Pinpoint the cell where the given text exists, returning its (X, Y) midpoint coordinate. 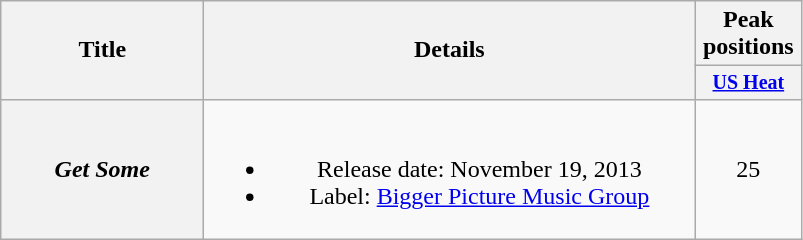
25 (748, 169)
Release date: November 19, 2013Label: Bigger Picture Music Group (450, 169)
US Heat (748, 82)
Details (450, 50)
Get Some (102, 169)
Peak positions (748, 34)
Title (102, 50)
